Scan for the cell matching the given text and deliver its (X, Y) coordinate at center. 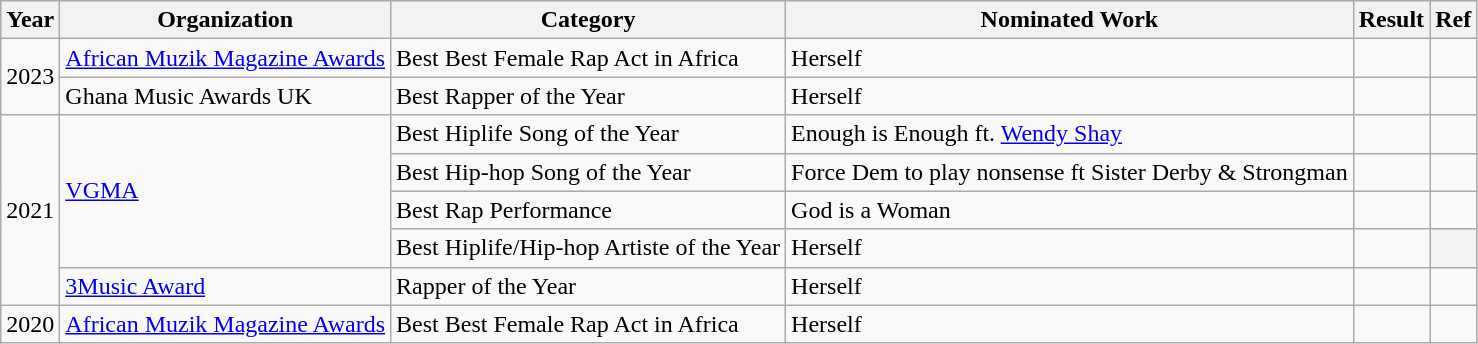
2021 (30, 210)
Enough is Enough ft. Wendy Shay (1070, 134)
God is a Woman (1070, 210)
2020 (30, 324)
Force Dem to play nonsense ft Sister Derby & Strongman (1070, 172)
2023 (30, 77)
3Music Award (226, 286)
Year (30, 20)
Category (588, 20)
VGMA (226, 191)
Ref (1454, 20)
Ghana Music Awards UK (226, 96)
Best Hip-hop Song of the Year (588, 172)
Rapper of the Year (588, 286)
Best Hiplife Song of the Year (588, 134)
Result (1391, 20)
Best Rapper of the Year (588, 96)
Organization (226, 20)
Nominated Work (1070, 20)
Best Rap Performance (588, 210)
Best Hiplife/Hip-hop Artiste of the Year (588, 248)
